Extract the [x, y] coordinate from the center of the cell holding the provided text.  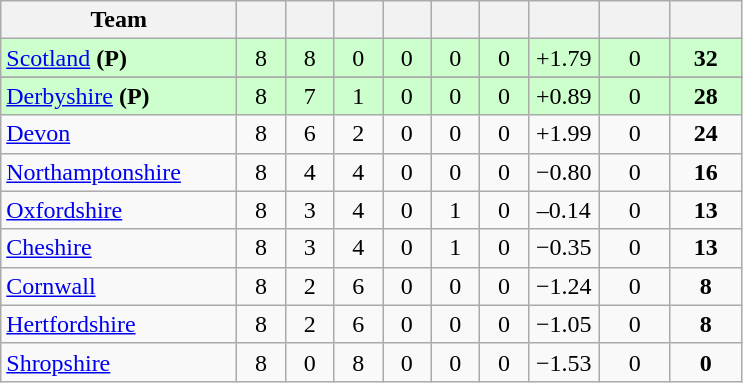
Shropshire [119, 362]
Team [119, 20]
Cornwall [119, 286]
−0.35 [564, 248]
Cheshire [119, 248]
24 [706, 134]
+1.99 [564, 134]
Northamptonshire [119, 172]
16 [706, 172]
−0.80 [564, 172]
–0.14 [564, 210]
32 [706, 58]
7 [310, 96]
Derbyshire (P) [119, 96]
Oxfordshire [119, 210]
+0.89 [564, 96]
+1.79 [564, 58]
Devon [119, 134]
−1.53 [564, 362]
−1.24 [564, 286]
28 [706, 96]
Scotland (P) [119, 58]
−1.05 [564, 324]
Hertfordshire [119, 324]
